Search for the cell housing the specified text and yield its [x, y] center coordinate. 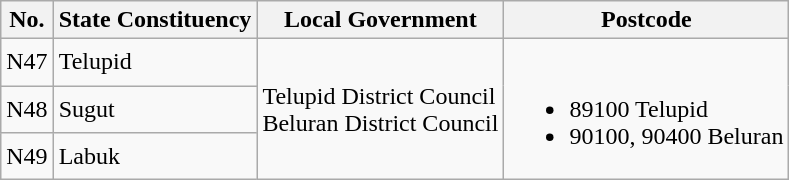
Postcode [646, 20]
N47 [27, 62]
89100 Telupid90100, 90400 Beluran [646, 109]
State Constituency [155, 20]
Sugut [155, 110]
Telupid [155, 62]
N49 [27, 156]
Labuk [155, 156]
Local Government [380, 20]
No. [27, 20]
Telupid District CouncilBeluran District Council [380, 109]
N48 [27, 110]
